Return the [x, y] coordinate for the center point of the cell that contains the specified text.  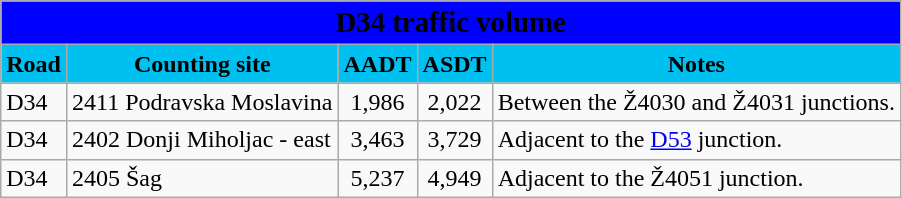
3,463 [378, 140]
5,237 [378, 178]
ASDT [454, 64]
Counting site [202, 64]
3,729 [454, 140]
2,022 [454, 102]
4,949 [454, 178]
2402 Donji Miholjac - east [202, 140]
Adjacent to the Ž4051 junction. [696, 178]
Road [34, 64]
AADT [378, 64]
Between the Ž4030 and Ž4031 junctions. [696, 102]
Adjacent to the D53 junction. [696, 140]
2405 Šag [202, 178]
D34 traffic volume [451, 23]
2411 Podravska Moslavina [202, 102]
Notes [696, 64]
1,986 [378, 102]
